Find where the given text appears and provide that cell's center as [X, Y] coordinate. 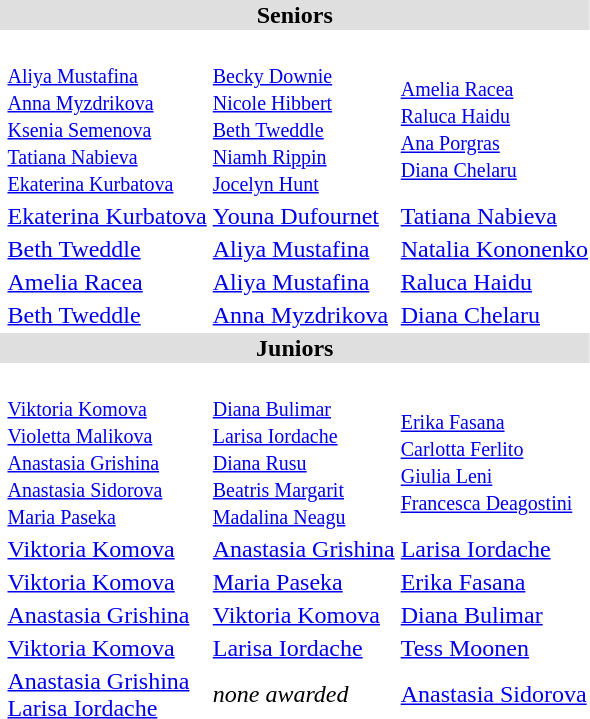
Raluca Haidu [494, 282]
Diana BulimarLarisa IordacheDiana RusuBeatris MargaritMadalina Neagu [304, 448]
Natalia Kononenko [494, 249]
Maria Paseka [304, 582]
Seniors [295, 15]
Viktoria KomovaVioletta MalikovaAnastasia GrishinaAnastasia SidorovaMaria Paseka [107, 448]
Erika Fasana [494, 582]
Youna Dufournet [304, 216]
Anna Myzdrikova [304, 315]
Amelia Racea [107, 282]
Juniors [295, 348]
Erika FasanaCarlotta FerlitoGiulia LeniFrancesca Deagostini [494, 448]
Tess Moonen [494, 648]
Diana Chelaru [494, 315]
Ekaterina Kurbatova [107, 216]
Tatiana Nabieva [494, 216]
Amelia RaceaRaluca HaiduAna PorgrasDiana Chelaru [494, 116]
Aliya MustafinaAnna MyzdrikovaKsenia SemenovaTatiana NabievaEkaterina Kurbatova [107, 116]
Becky DownieNicole HibbertBeth TweddleNiamh RippinJocelyn Hunt [304, 116]
Diana Bulimar [494, 615]
